Scan for the cell matching the given text and deliver its [x, y] coordinate at center. 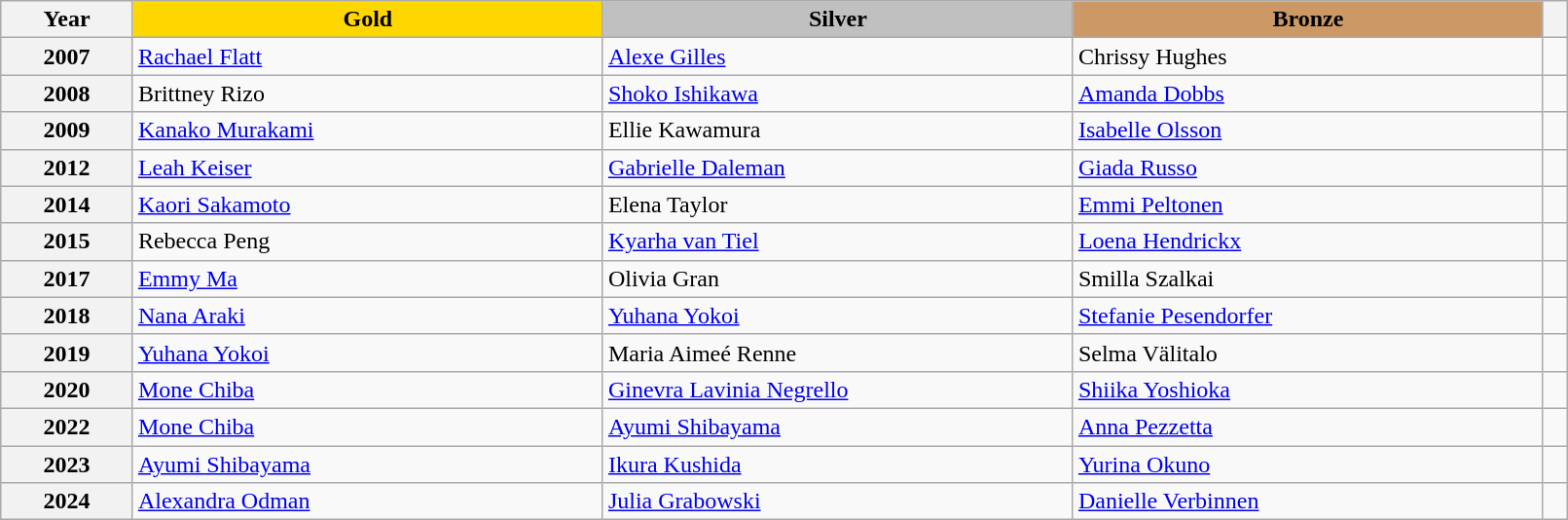
Silver [837, 19]
Selma Välitalo [1308, 353]
2019 [67, 353]
Maria Aimeé Renne [837, 353]
2007 [67, 56]
2024 [67, 501]
Shiika Yoshioka [1308, 390]
Emmy Ma [368, 279]
Alexandra Odman [368, 501]
Smilla Szalkai [1308, 279]
Kyarha van Tiel [837, 241]
Leah Keiser [368, 167]
Rebecca Peng [368, 241]
Anna Pezzetta [1308, 427]
Emmi Peltonen [1308, 204]
Bronze [1308, 19]
Loena Hendrickx [1308, 241]
2018 [67, 316]
Ikura Kushida [837, 464]
Stefanie Pesendorfer [1308, 316]
Elena Taylor [837, 204]
2015 [67, 241]
2022 [67, 427]
Olivia Gran [837, 279]
Yurina Okuno [1308, 464]
Ellie Kawamura [837, 130]
2017 [67, 279]
Alexe Gilles [837, 56]
2020 [67, 390]
Ginevra Lavinia Negrello [837, 390]
Kanako Murakami [368, 130]
Year [67, 19]
2008 [67, 93]
Nana Araki [368, 316]
2009 [67, 130]
Shoko Ishikawa [837, 93]
2014 [67, 204]
Gabrielle Daleman [837, 167]
Giada Russo [1308, 167]
Rachael Flatt [368, 56]
Brittney Rizo [368, 93]
2023 [67, 464]
Danielle Verbinnen [1308, 501]
Kaori Sakamoto [368, 204]
2012 [67, 167]
Amanda Dobbs [1308, 93]
Gold [368, 19]
Julia Grabowski [837, 501]
Chrissy Hughes [1308, 56]
Isabelle Olsson [1308, 130]
